Find where the given text appears and provide that cell's center as (X, Y) coordinate. 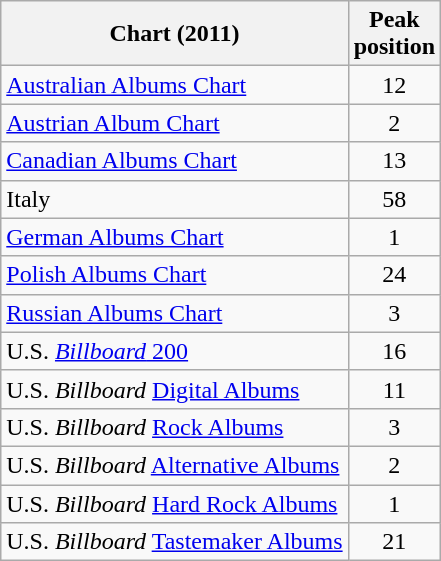
U.S. Billboard Rock Albums (174, 427)
U.S. Billboard Hard Rock Albums (174, 503)
Polish Albums Chart (174, 275)
11 (394, 389)
24 (394, 275)
Italy (174, 199)
U.S. Billboard Digital Albums (174, 389)
21 (394, 542)
U.S. Billboard Tastemaker Albums (174, 542)
German Albums Chart (174, 237)
Austrian Album Chart (174, 123)
U.S. Billboard Alternative Albums (174, 465)
Peakposition (394, 34)
12 (394, 85)
Australian Albums Chart (174, 85)
13 (394, 161)
U.S. Billboard 200 (174, 351)
Chart (2011) (174, 34)
58 (394, 199)
Russian Albums Chart (174, 313)
16 (394, 351)
Canadian Albums Chart (174, 161)
